Scan for the cell matching the given text and deliver its [x, y] coordinate at center. 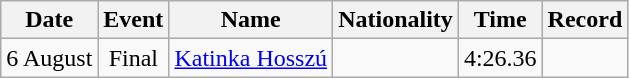
4:26.36 [500, 58]
Name [251, 20]
Date [50, 20]
Time [500, 20]
Katinka Hosszú [251, 58]
6 August [50, 58]
Record [585, 20]
Nationality [396, 20]
Event [134, 20]
Final [134, 58]
